From the cell containing the given text, extract its center point as [x, y] coordinate. 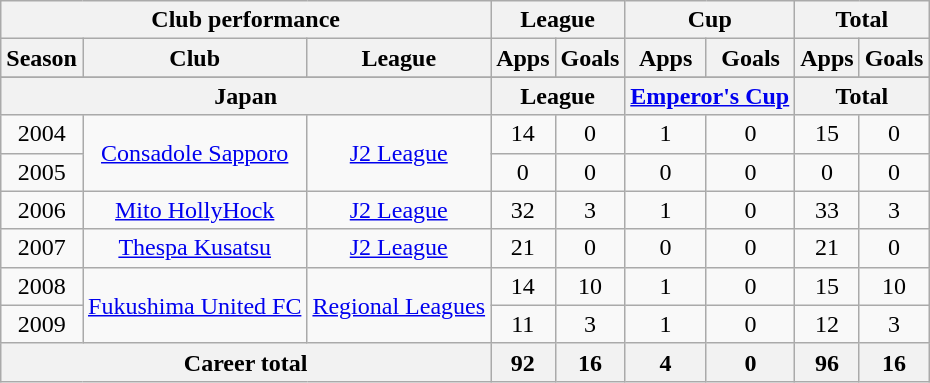
Consadole Sapporo [194, 153]
Fukushima United FC [194, 305]
Season [42, 58]
2009 [42, 324]
11 [523, 324]
96 [827, 362]
Emperor's Cup [710, 96]
2007 [42, 248]
Club [194, 58]
2005 [42, 172]
Regional Leagues [399, 305]
Career total [246, 362]
4 [666, 362]
92 [523, 362]
Japan [246, 96]
Cup [710, 20]
Club performance [246, 20]
2004 [42, 134]
2008 [42, 286]
Thespa Kusatsu [194, 248]
2006 [42, 210]
12 [827, 324]
Mito HollyHock [194, 210]
33 [827, 210]
32 [523, 210]
